Find where the given text appears and provide that cell's center as (x, y) coordinate. 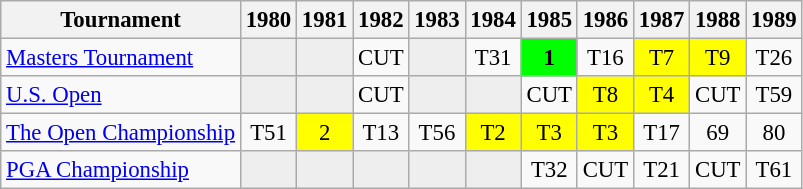
1989 (774, 20)
1 (549, 58)
T9 (718, 58)
1982 (381, 20)
T8 (605, 95)
Tournament (121, 20)
Masters Tournament (121, 58)
PGA Championship (121, 170)
T59 (774, 95)
1987 (661, 20)
T4 (661, 95)
T32 (549, 170)
T56 (437, 133)
T13 (381, 133)
69 (718, 133)
T51 (268, 133)
T26 (774, 58)
1981 (325, 20)
U.S. Open (121, 95)
T2 (493, 133)
1988 (718, 20)
The Open Championship (121, 133)
1984 (493, 20)
T7 (661, 58)
T61 (774, 170)
T16 (605, 58)
T21 (661, 170)
1980 (268, 20)
2 (325, 133)
T31 (493, 58)
80 (774, 133)
1986 (605, 20)
T17 (661, 133)
1983 (437, 20)
1985 (549, 20)
